Find where the given text appears and provide that cell's center as (X, Y) coordinate. 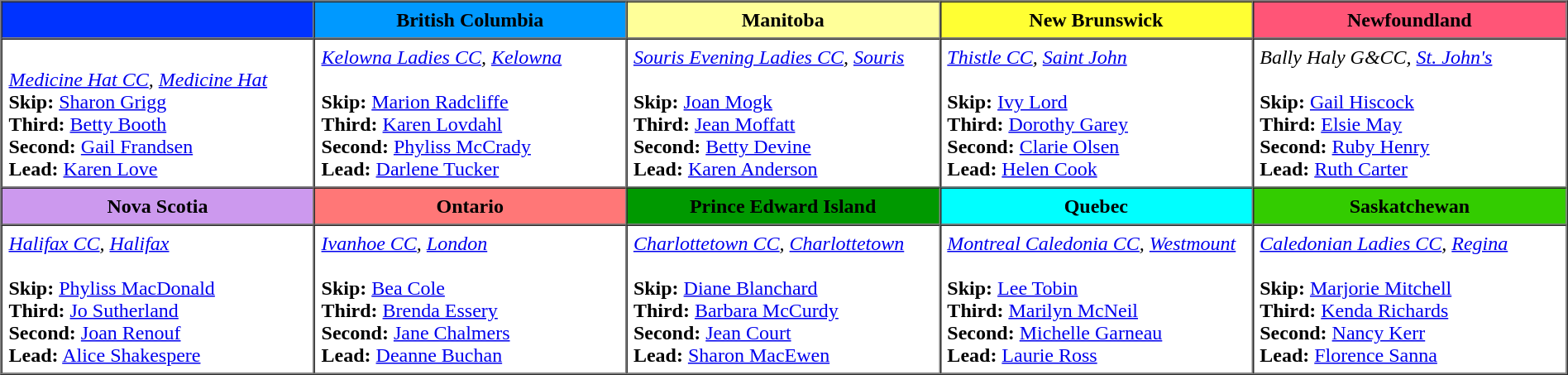
Nova Scotia (158, 205)
Charlottetown CC, Charlottetown Skip: Diane Blanchard Third: Barbara McCurdy Second: Jean Court Lead: Sharon MacEwen (782, 300)
Newfoundland (1409, 20)
Halifax CC, HalifaxSkip: Phyliss MacDonald Third: Jo Sutherland Second: Joan Renouf Lead: Alice Shakespere (158, 300)
Quebec (1096, 205)
Manitoba (782, 20)
Medicine Hat CC, Medicine Hat Skip: Sharon Grigg Third: Betty Booth Second: Gail Frandsen Lead: Karen Love (158, 113)
Montreal Caledonia CC, WestmountSkip: Lee Tobin Third: Marilyn McNeil Second: Michelle Garneau Lead: Laurie Ross (1096, 300)
Thistle CC, Saint John Skip: Ivy Lord Third: Dorothy Garey Second: Clarie Olsen Lead: Helen Cook (1096, 113)
British Columbia (470, 20)
Ivanhoe CC, London Skip: Bea Cole Third: Brenda Essery Second: Jane Chalmers Lead: Deanne Buchan (470, 300)
Caledonian Ladies CC, ReginaSkip: Marjorie Mitchell Third: Kenda Richards Second: Nancy Kerr Lead: Florence Sanna (1409, 300)
New Brunswick (1096, 20)
Ontario (470, 205)
Prince Edward Island (782, 205)
Kelowna Ladies CC, KelownaSkip: Marion Radcliffe Third: Karen Lovdahl Second: Phyliss McCrady Lead: Darlene Tucker (470, 113)
Bally Haly G&CC, St. John's Skip: Gail Hiscock Third: Elsie May Second: Ruby Henry Lead: Ruth Carter (1409, 113)
Saskatchewan (1409, 205)
Souris Evening Ladies CC, SourisSkip: Joan Mogk Third: Jean Moffatt Second: Betty Devine Lead: Karen Anderson (782, 113)
